Find where the given text appears and provide that cell's center as (X, Y) coordinate. 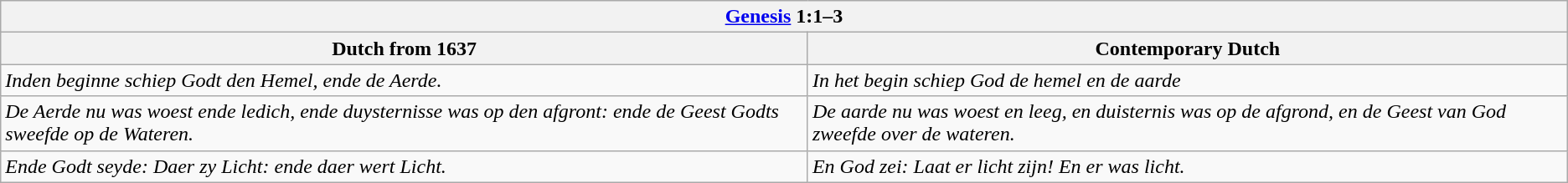
De aarde nu was woest en leeg, en duisternis was op de afgrond, en de Geest van God zweefde over de wateren. (1188, 124)
In het begin schiep God de hemel en de aarde (1188, 80)
Dutch from 1637 (405, 48)
Contemporary Dutch (1188, 48)
Ende Godt seyde: Daer zy Licht: ende daer wert Licht. (405, 166)
Genesis 1:1–3 (784, 17)
En God zei: Laat er licht zijn! En er was licht. (1188, 166)
Inden beginne schiep Godt den Hemel, ende de Aerde. (405, 80)
De Aerde nu was woest ende ledich, ende duysternisse was op den afgront: ende de Geest Godts sweefde op de Wateren. (405, 124)
